Extract the (X, Y) coordinate from the center of the cell holding the provided text.  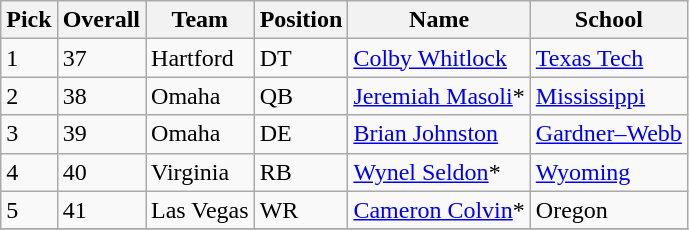
Brian Johnston (439, 134)
Team (200, 20)
Pick (29, 20)
Colby Whitlock (439, 58)
3 (29, 134)
Texas Tech (608, 58)
Hartford (200, 58)
DE (301, 134)
Wyoming (608, 172)
Wynel Seldon* (439, 172)
39 (101, 134)
Mississippi (608, 96)
1 (29, 58)
RB (301, 172)
38 (101, 96)
4 (29, 172)
2 (29, 96)
Name (439, 20)
Overall (101, 20)
Oregon (608, 210)
WR (301, 210)
School (608, 20)
41 (101, 210)
5 (29, 210)
37 (101, 58)
Cameron Colvin* (439, 210)
Position (301, 20)
Gardner–Webb (608, 134)
Las Vegas (200, 210)
DT (301, 58)
Jeremiah Masoli* (439, 96)
QB (301, 96)
40 (101, 172)
Virginia (200, 172)
